Search for the cell housing the specified text and yield its (X, Y) center coordinate. 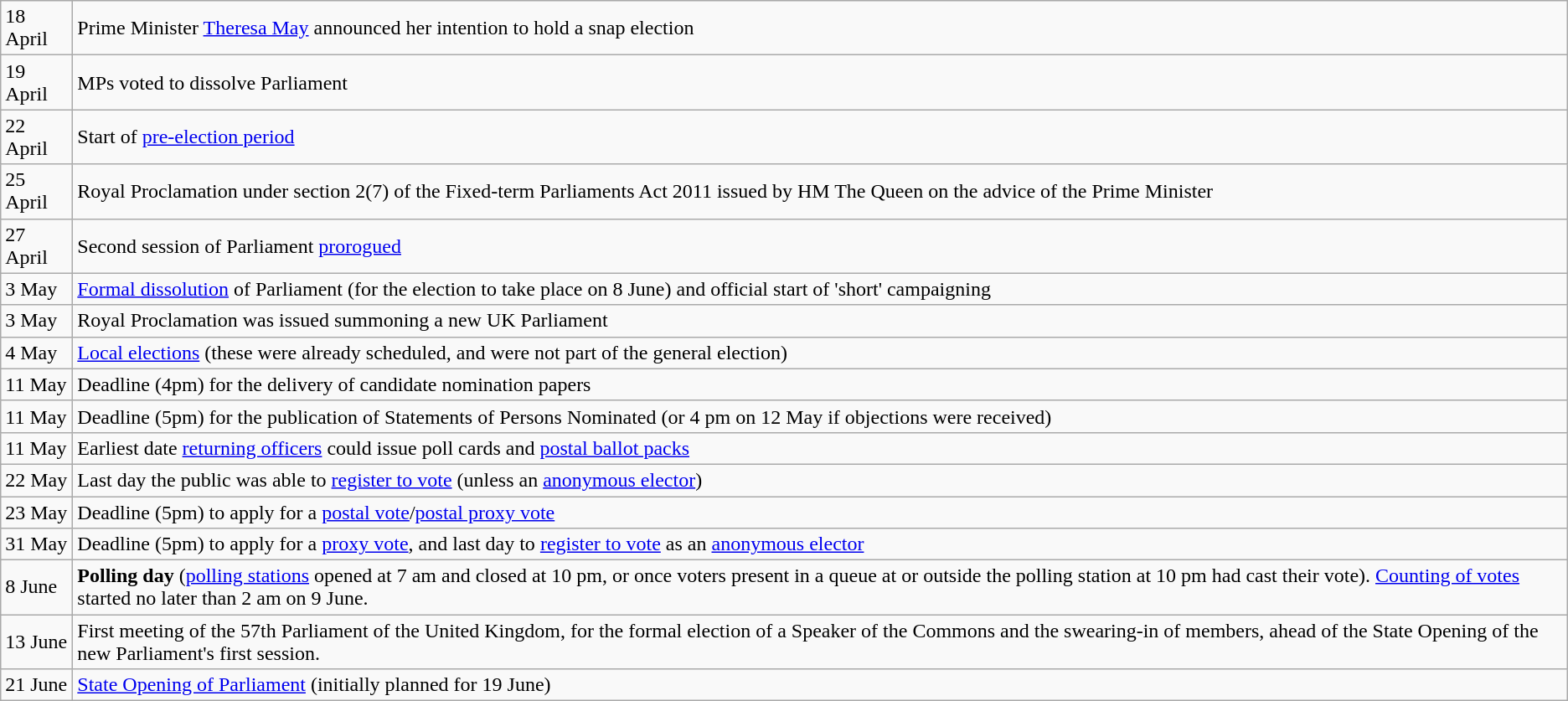
21 June (37, 685)
Local elections (these were already scheduled, and were not part of the general election) (820, 353)
Start of pre-election period (820, 137)
19 April (37, 82)
13 June (37, 642)
31 May (37, 544)
Deadline (5pm) to apply for a proxy vote, and last day to register to vote as an anonymous elector (820, 544)
23 May (37, 512)
4 May (37, 353)
22 April (37, 137)
Deadline (5pm) to apply for a postal vote/postal proxy vote (820, 512)
Earliest date returning officers could issue poll cards and postal ballot packs (820, 448)
Royal Proclamation was issued summoning a new UK Parliament (820, 321)
18 April (37, 28)
Deadline (4pm) for the delivery of candidate nomination papers (820, 384)
22 May (37, 480)
Last day the public was able to register to vote (unless an anonymous elector) (820, 480)
Second session of Parliament prorogued (820, 246)
27 April (37, 246)
25 April (37, 191)
MPs voted to dissolve Parliament (820, 82)
Deadline (5pm) for the publication of Statements of Persons Nominated (or 4 pm on 12 May if objections were received) (820, 416)
Formal dissolution of Parliament (for the election to take place on 8 June) and official start of 'short' campaigning (820, 289)
Prime Minister Theresa May announced her intention to hold a snap election (820, 28)
8 June (37, 588)
State Opening of Parliament (initially planned for 19 June) (820, 685)
Royal Proclamation under section 2(7) of the Fixed-term Parliaments Act 2011 issued by HM The Queen on the advice of the Prime Minister (820, 191)
